Locate the cell with the specified text and output its [x, y] center coordinate. 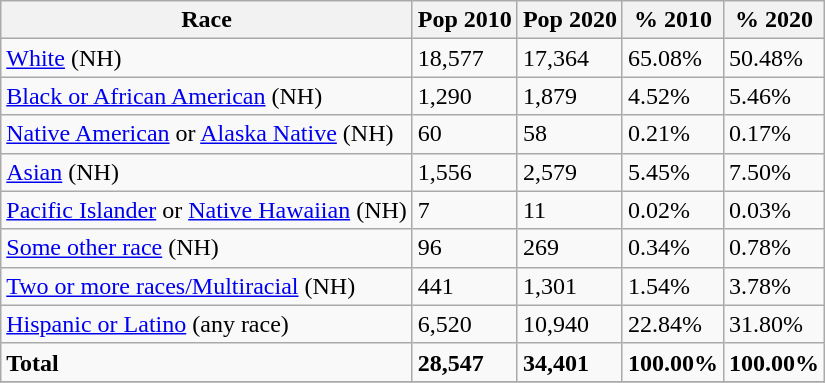
31.80% [774, 324]
18,577 [464, 58]
Some other race (NH) [207, 248]
269 [570, 248]
1,290 [464, 96]
0.17% [774, 134]
50.48% [774, 58]
2,579 [570, 172]
441 [464, 286]
% 2010 [672, 20]
17,364 [570, 58]
58 [570, 134]
4.52% [672, 96]
Pop 2020 [570, 20]
1,556 [464, 172]
White (NH) [207, 58]
10,940 [570, 324]
Pacific Islander or Native Hawaiian (NH) [207, 210]
28,547 [464, 362]
0.02% [672, 210]
Total [207, 362]
1.54% [672, 286]
0.03% [774, 210]
Native American or Alaska Native (NH) [207, 134]
5.46% [774, 96]
3.78% [774, 286]
7 [464, 210]
1,879 [570, 96]
1,301 [570, 286]
Pop 2010 [464, 20]
0.21% [672, 134]
5.45% [672, 172]
22.84% [672, 324]
Asian (NH) [207, 172]
65.08% [672, 58]
0.34% [672, 248]
60 [464, 134]
6,520 [464, 324]
% 2020 [774, 20]
0.78% [774, 248]
Race [207, 20]
96 [464, 248]
Black or African American (NH) [207, 96]
34,401 [570, 362]
Two or more races/Multiracial (NH) [207, 286]
Hispanic or Latino (any race) [207, 324]
7.50% [774, 172]
11 [570, 210]
